Pinpoint the cell where the given text exists, returning its (x, y) midpoint coordinate. 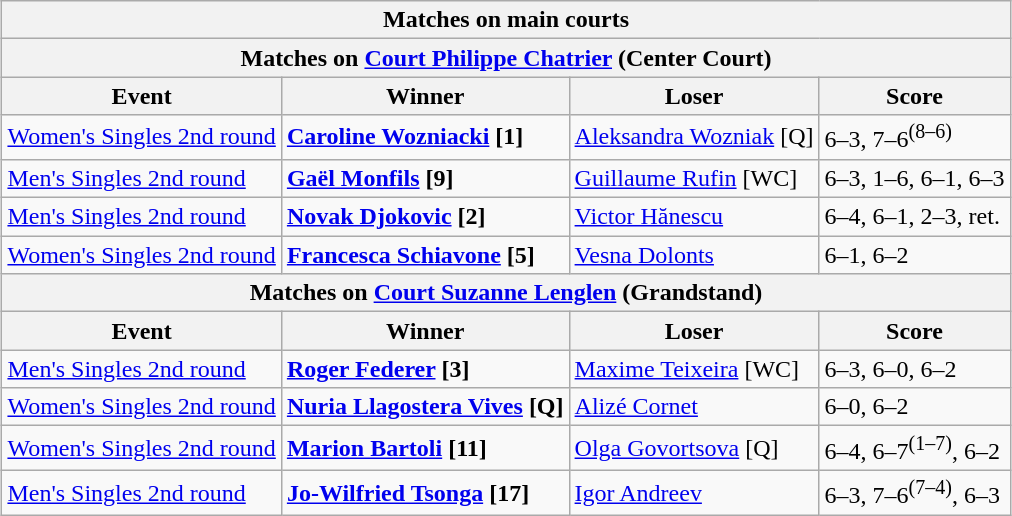
Marion Bartoli [11] (425, 448)
Alizé Cornet (694, 407)
Olga Govortsova [Q] (694, 448)
Nuria Llagostera Vives [Q] (425, 407)
6–1, 6–2 (914, 255)
Victor Hănescu (694, 217)
6–4, 6–1, 2–3, ret. (914, 217)
6–3, 7–6(8–6) (914, 138)
6–3, 7–6(7–4), 6–3 (914, 492)
Jo-Wilfried Tsonga [17] (425, 492)
Matches on main courts (506, 20)
Maxime Teixeira [WC] (694, 369)
Roger Federer [3] (425, 369)
Caroline Wozniacki [1] (425, 138)
6–3, 1–6, 6–1, 6–3 (914, 178)
Vesna Dolonts (694, 255)
Novak Djokovic [2] (425, 217)
6–4, 6–7(1–7), 6–2 (914, 448)
Matches on Court Suzanne Lenglen (Grandstand) (506, 293)
6–0, 6–2 (914, 407)
Guillaume Rufin [WC] (694, 178)
Matches on Court Philippe Chatrier (Center Court) (506, 58)
Igor Andreev (694, 492)
6–3, 6–0, 6–2 (914, 369)
Gaël Monfils [9] (425, 178)
Francesca Schiavone [5] (425, 255)
Aleksandra Wozniak [Q] (694, 138)
